From the cell containing the given text, extract its center point as (x, y) coordinate. 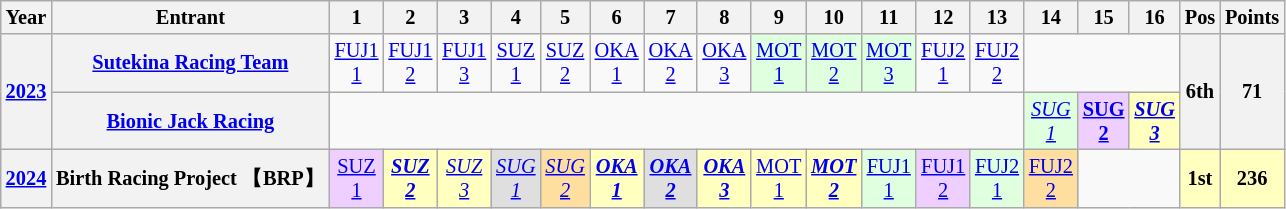
SUZ3 (464, 178)
2 (410, 17)
3 (464, 17)
16 (1154, 17)
236 (1252, 178)
MOT3 (888, 63)
71 (1252, 92)
10 (834, 17)
Birth Racing Project 【BRP】 (190, 178)
11 (888, 17)
6 (617, 17)
Sutekina Racing Team (190, 63)
SUG3 (1154, 121)
5 (564, 17)
4 (516, 17)
Points (1252, 17)
Year (26, 17)
Entrant (190, 17)
6th (1200, 92)
2024 (26, 178)
13 (997, 17)
8 (724, 17)
2023 (26, 92)
14 (1051, 17)
FUJ13 (464, 63)
Pos (1200, 17)
7 (671, 17)
12 (943, 17)
15 (1104, 17)
1 (357, 17)
9 (778, 17)
1st (1200, 178)
Bionic Jack Racing (190, 121)
